Extract the [X, Y] coordinate from the center of the cell holding the provided text.  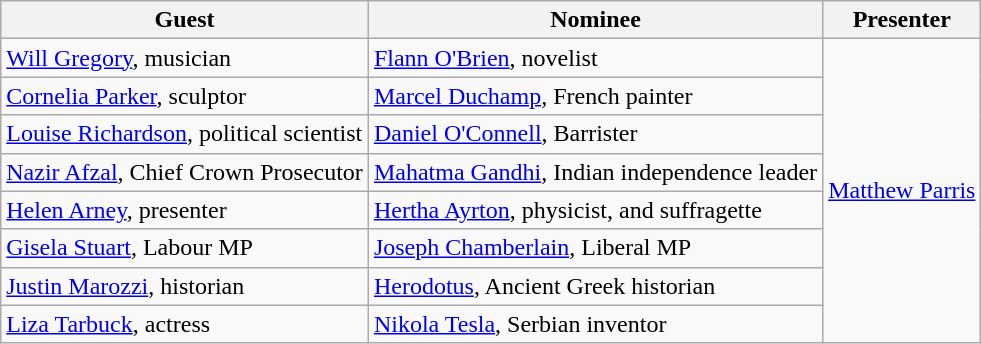
Mahatma Gandhi, Indian independence leader [595, 172]
Louise Richardson, political scientist [185, 134]
Herodotus, Ancient Greek historian [595, 286]
Presenter [902, 20]
Cornelia Parker, sculptor [185, 96]
Helen Arney, presenter [185, 210]
Nikola Tesla, Serbian inventor [595, 324]
Guest [185, 20]
Flann O'Brien, novelist [595, 58]
Daniel O'Connell, Barrister [595, 134]
Matthew Parris [902, 191]
Nazir Afzal, Chief Crown Prosecutor [185, 172]
Will Gregory, musician [185, 58]
Justin Marozzi, historian [185, 286]
Gisela Stuart, Labour MP [185, 248]
Marcel Duchamp, French painter [595, 96]
Hertha Ayrton, physicist, and suffragette [595, 210]
Nominee [595, 20]
Joseph Chamberlain, Liberal MP [595, 248]
Liza Tarbuck, actress [185, 324]
